Identify which cell holds the provided text, then report its (X, Y) central coordinate. 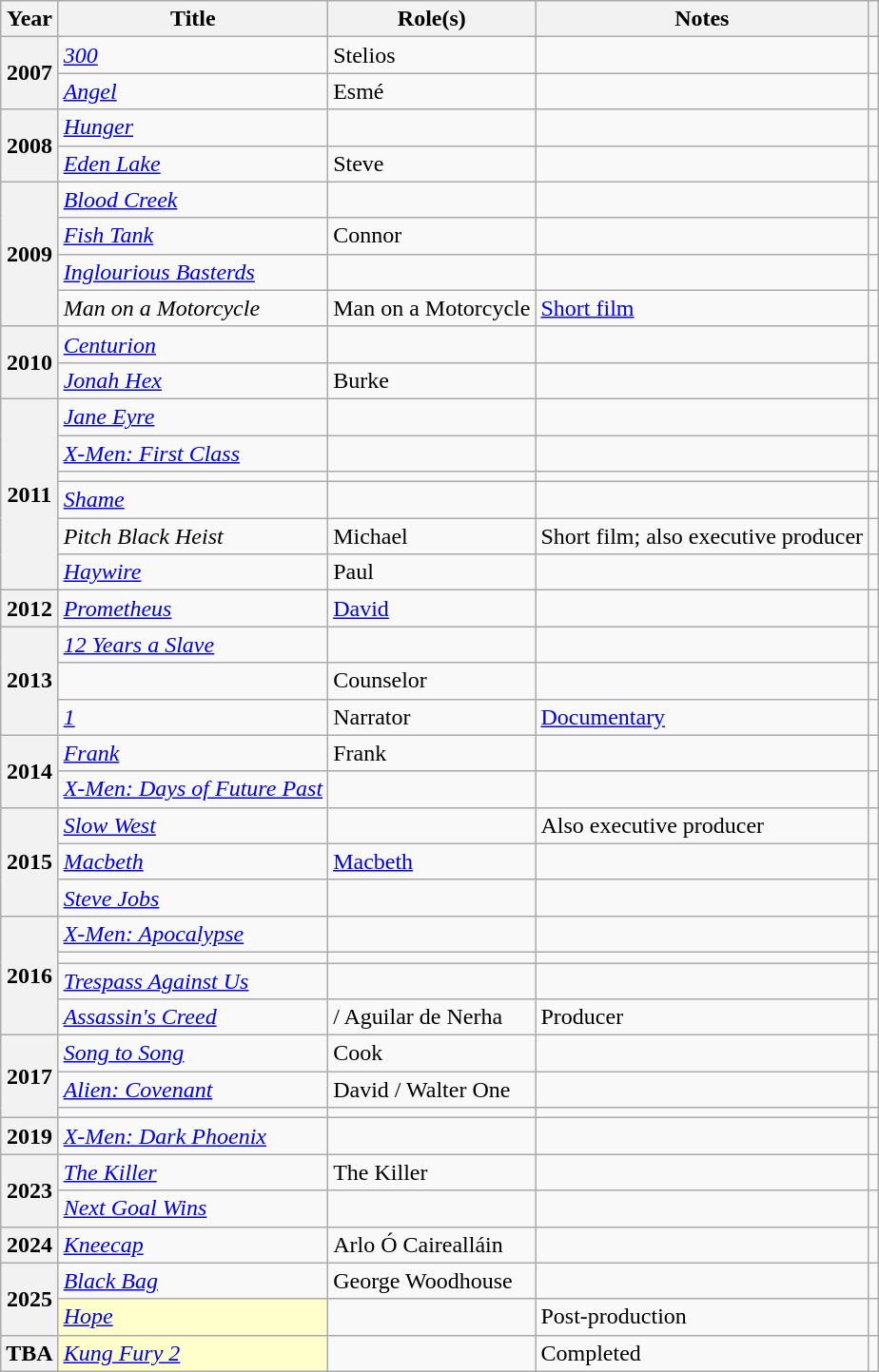
Esmé (432, 91)
Burke (432, 380)
George Woodhouse (432, 1281)
Kung Fury 2 (192, 1353)
Connor (432, 236)
Eden Lake (192, 164)
Arlo Ó Cairealláin (432, 1245)
Haywire (192, 572)
X-Men: First Class (192, 454)
Completed (702, 1353)
2012 (29, 609)
Notes (702, 19)
Black Bag (192, 1281)
Hope (192, 1317)
2010 (29, 362)
Fish Tank (192, 236)
Jonah Hex (192, 380)
Shame (192, 500)
TBA (29, 1353)
Narrator (432, 717)
2023 (29, 1190)
Assassin's Creed (192, 1017)
X-Men: Days of Future Past (192, 789)
Year (29, 19)
2007 (29, 73)
Blood Creek (192, 200)
Michael (432, 536)
Jane Eyre (192, 416)
Documentary (702, 717)
Centurion (192, 344)
Hunger (192, 127)
Stelios (432, 55)
2015 (29, 861)
Alien: Covenant (192, 1090)
Role(s) (432, 19)
2008 (29, 145)
Inglourious Basterds (192, 272)
2017 (29, 1076)
Also executive producer (702, 825)
Pitch Black Heist (192, 536)
Short film; also executive producer (702, 536)
12 Years a Slave (192, 645)
2013 (29, 681)
X-Men: Apocalypse (192, 934)
/ Aguilar de Nerha (432, 1017)
Short film (702, 308)
Next Goal Wins (192, 1208)
2014 (29, 771)
Angel (192, 91)
Prometheus (192, 609)
300 (192, 55)
Trespass Against Us (192, 980)
David (432, 609)
Steve Jobs (192, 898)
2009 (29, 254)
Counselor (432, 681)
2019 (29, 1136)
2011 (29, 494)
Paul (432, 572)
2025 (29, 1299)
Post-production (702, 1317)
Kneecap (192, 1245)
Title (192, 19)
X-Men: Dark Phoenix (192, 1136)
Slow West (192, 825)
2024 (29, 1245)
Steve (432, 164)
Song to Song (192, 1053)
Producer (702, 1017)
1 (192, 717)
2016 (29, 976)
David / Walter One (432, 1090)
Cook (432, 1053)
